Return (X, Y) of the center of cell containing provided text 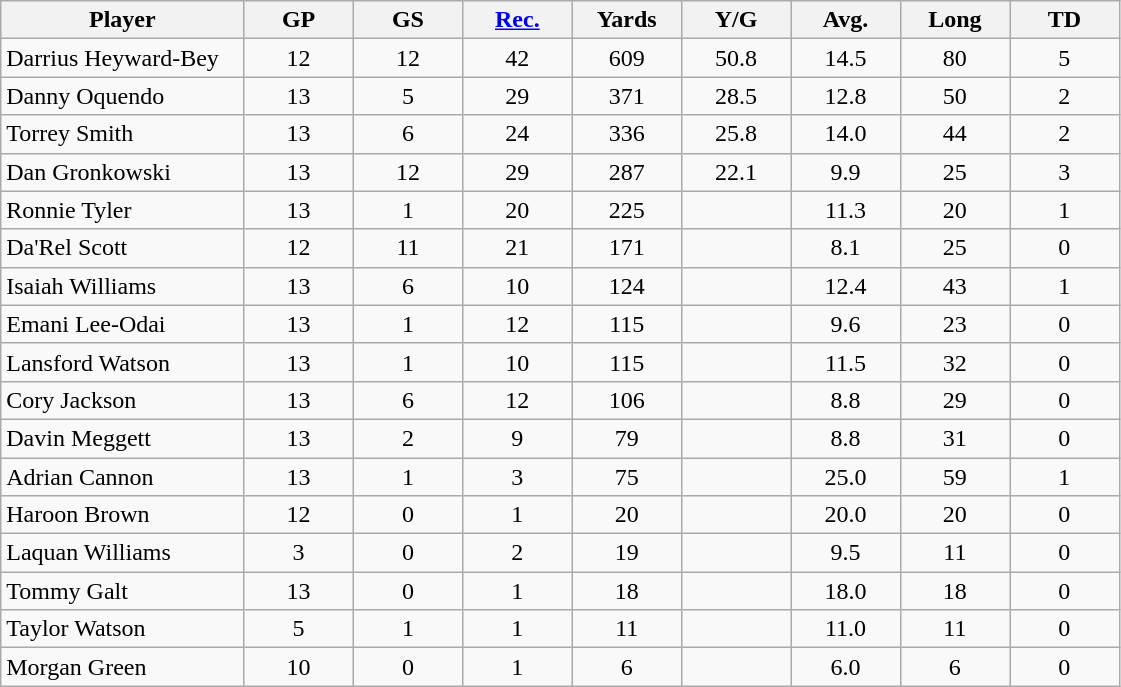
Rec. (518, 20)
12.8 (846, 96)
25.8 (736, 134)
32 (954, 362)
287 (626, 172)
9 (518, 438)
Isaiah Williams (122, 286)
14.5 (846, 58)
50 (954, 96)
Ronnie Tyler (122, 210)
50.8 (736, 58)
59 (954, 477)
225 (626, 210)
GS (408, 20)
14.0 (846, 134)
Morgan Green (122, 667)
25.0 (846, 477)
12.4 (846, 286)
106 (626, 400)
75 (626, 477)
Adrian Cannon (122, 477)
21 (518, 248)
9.6 (846, 324)
11.5 (846, 362)
Long (954, 20)
Lansford Watson (122, 362)
124 (626, 286)
31 (954, 438)
Torrey Smith (122, 134)
171 (626, 248)
Player (122, 20)
Tommy Galt (122, 591)
80 (954, 58)
Avg. (846, 20)
Laquan Williams (122, 553)
79 (626, 438)
GP (298, 20)
Da'Rel Scott (122, 248)
44 (954, 134)
Cory Jackson (122, 400)
28.5 (736, 96)
Dan Gronkowski (122, 172)
Haroon Brown (122, 515)
Taylor Watson (122, 629)
371 (626, 96)
18.0 (846, 591)
Davin Meggett (122, 438)
22.1 (736, 172)
43 (954, 286)
Emani Lee-Odai (122, 324)
Y/G (736, 20)
23 (954, 324)
9.5 (846, 553)
Yards (626, 20)
6.0 (846, 667)
Danny Oquendo (122, 96)
8.1 (846, 248)
336 (626, 134)
609 (626, 58)
11.0 (846, 629)
Darrius Heyward-Bey (122, 58)
19 (626, 553)
20.0 (846, 515)
11.3 (846, 210)
24 (518, 134)
9.9 (846, 172)
42 (518, 58)
TD (1065, 20)
